Scan for the cell matching the given text and deliver its [x, y] coordinate at center. 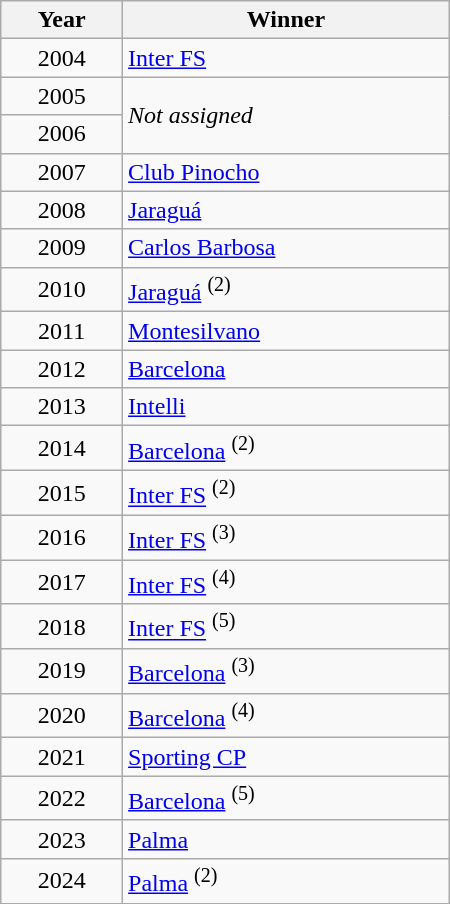
Barcelona (5) [286, 798]
Barcelona [286, 369]
2004 [62, 58]
2013 [62, 407]
Club Pinocho [286, 172]
2008 [62, 210]
2009 [62, 248]
2005 [62, 96]
2015 [62, 492]
2022 [62, 798]
2010 [62, 290]
Barcelona (2) [286, 448]
2014 [62, 448]
Winner [286, 20]
Jaraguá (2) [286, 290]
2020 [62, 716]
2016 [62, 538]
2019 [62, 672]
2018 [62, 626]
Carlos Barbosa [286, 248]
2007 [62, 172]
2017 [62, 582]
Inter FS (4) [286, 582]
Barcelona (4) [286, 716]
2021 [62, 757]
2024 [62, 880]
2023 [62, 839]
Inter FS [286, 58]
2006 [62, 134]
Not assigned [286, 115]
Sporting CP [286, 757]
2011 [62, 331]
Intelli [286, 407]
Jaraguá [286, 210]
Palma (2) [286, 880]
Inter FS (5) [286, 626]
Inter FS (3) [286, 538]
Barcelona (3) [286, 672]
Inter FS (2) [286, 492]
Year [62, 20]
2012 [62, 369]
Montesilvano [286, 331]
Palma [286, 839]
